Extract the [x, y] coordinate from the center of the cell holding the provided text.  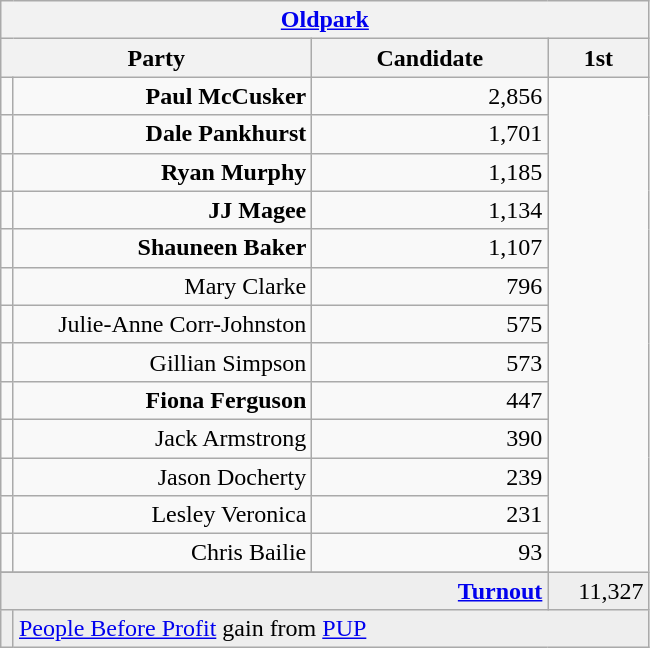
447 [430, 400]
390 [430, 438]
Oldpark [325, 20]
Fiona Ferguson [162, 400]
Paul McCusker [162, 96]
Dale Pankhurst [162, 134]
93 [430, 553]
JJ Magee [162, 210]
Gillian Simpson [162, 362]
2,856 [430, 96]
1,701 [430, 134]
Jack Armstrong [162, 438]
573 [430, 362]
575 [430, 324]
796 [430, 286]
Jason Docherty [162, 477]
Ryan Murphy [162, 172]
Party [156, 58]
Turnout [274, 591]
Candidate [430, 58]
239 [430, 477]
Julie-Anne Corr-Johnston [162, 324]
11,327 [598, 591]
1st [598, 58]
1,185 [430, 172]
Mary Clarke [162, 286]
Chris Bailie [162, 553]
1,134 [430, 210]
People Before Profit gain from PUP [330, 629]
1,107 [430, 248]
Shauneen Baker [162, 248]
Lesley Veronica [162, 515]
231 [430, 515]
